Determine the [X, Y] coordinate at the center of the cell enclosing the given text.  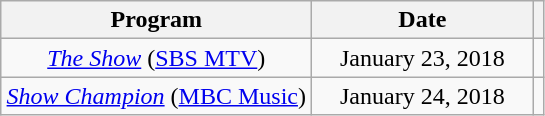
Program [156, 20]
January 23, 2018 [422, 58]
Date [422, 20]
January 24, 2018 [422, 96]
The Show (SBS MTV) [156, 58]
Show Champion (MBC Music) [156, 96]
